Return the [x, y] coordinate for the center point of the cell that contains the specified text.  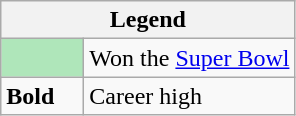
Career high [190, 96]
Legend [148, 20]
Won the Super Bowl [190, 58]
Bold [42, 96]
